Determine the [X, Y] coordinate at the center of the cell enclosing the given text.  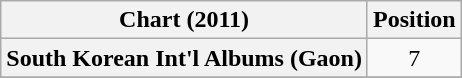
7 [414, 58]
Position [414, 20]
Chart (2011) [184, 20]
South Korean Int'l Albums (Gaon) [184, 58]
